Scan for the cell matching the given text and deliver its (x, y) coordinate at center. 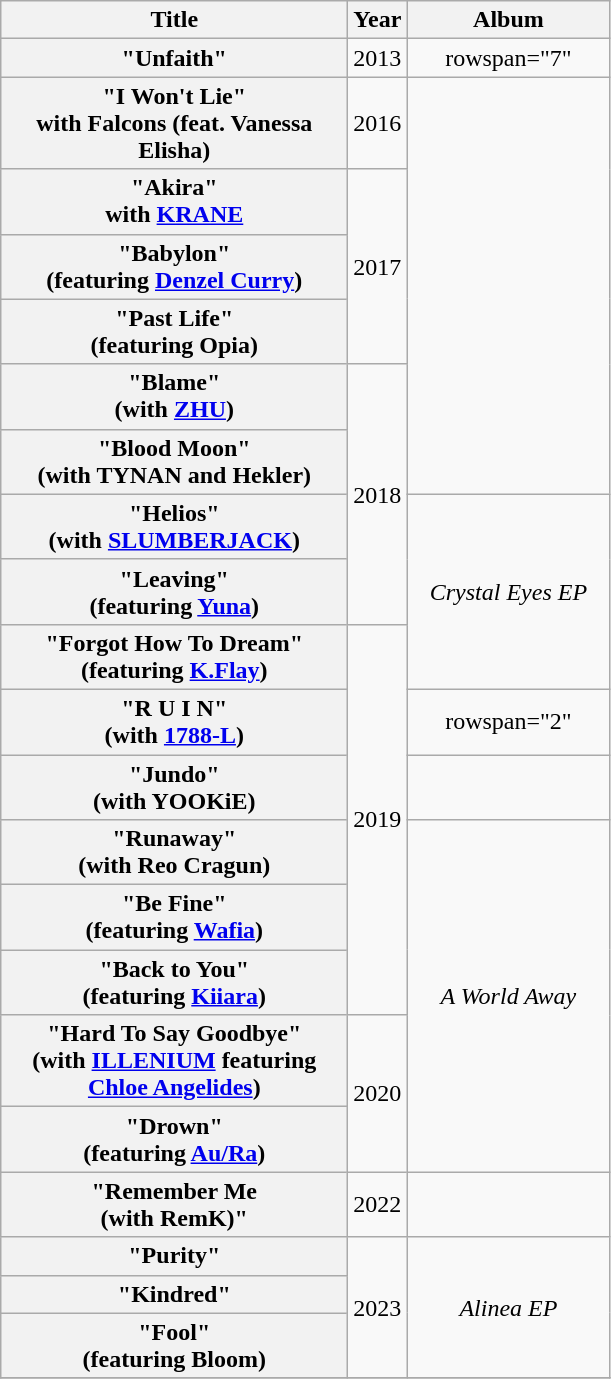
"Jundo"(with YOOKiE) (174, 786)
"Blood Moon"(with TYNAN and Hekler) (174, 462)
"Helios"(with SLUMBERJACK) (174, 526)
Title (174, 20)
"Back to You"(featuring Kiiara) (174, 982)
rowspan="7" (508, 58)
2017 (378, 266)
"Babylon"(featuring Denzel Curry) (174, 266)
Album (508, 20)
Alinea EP (508, 1308)
"R U I N"(with 1788-L) (174, 722)
2023 (378, 1308)
"Drown"(featuring Au/Ra) (174, 1140)
2016 (378, 123)
"Kindred" (174, 1294)
2018 (378, 494)
"I Won't Lie" with Falcons (feat. Vanessa Elisha) (174, 123)
"Fool"(featuring Bloom) (174, 1346)
"Forgot How To Dream"(featuring K.Flay) (174, 656)
A World Away (508, 996)
"Runaway"(with Reo Cragun) (174, 852)
2013 (378, 58)
"Past Life" (featuring Opia) (174, 332)
"Blame"(with ZHU) (174, 396)
"Unfaith" (174, 58)
2019 (378, 819)
rowspan="2" (508, 722)
"Hard To Say Goodbye"(with ILLENIUM featuring Chloe Angelides) (174, 1061)
"Be Fine"(featuring Wafia) (174, 918)
2020 (378, 1094)
"Akira" with KRANE (174, 202)
2022 (378, 1204)
"Leaving"(featuring Yuna) (174, 592)
Year (378, 20)
Crystal Eyes EP (508, 592)
"Purity" (174, 1256)
"Remember Me(with RemK)" (174, 1204)
